For the text-containing cell, return its midpoint in (X, Y) coordinate format. 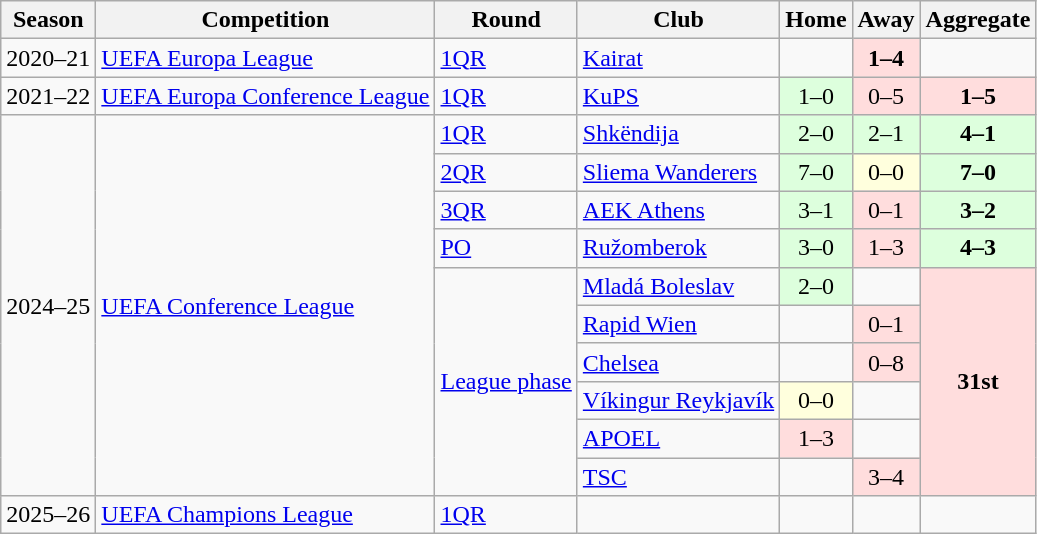
UEFA Europa League (266, 58)
Chelsea (678, 362)
2QR (506, 172)
Mladá Boleslav (678, 286)
KuPS (678, 96)
3–4 (886, 477)
Ružomberok (678, 248)
3QR (506, 210)
Sliema Wanderers (678, 172)
2024–25 (48, 306)
2–1 (886, 134)
1–0 (816, 96)
31st (978, 381)
Víkingur Reykjavík (678, 400)
2020–21 (48, 58)
PO (506, 248)
UEFA Champions League (266, 515)
League phase (506, 381)
Rapid Wien (678, 324)
Aggregate (978, 20)
4–3 (978, 248)
Home (816, 20)
2021–22 (48, 96)
2025–26 (48, 515)
3–1 (816, 210)
3–2 (978, 210)
AEK Athens (678, 210)
APOEL (678, 438)
1–5 (978, 96)
0–5 (886, 96)
4–1 (978, 134)
Club (678, 20)
0–8 (886, 362)
Away (886, 20)
3–0 (816, 248)
Shkëndija (678, 134)
1–4 (886, 58)
TSC (678, 477)
Competition (266, 20)
Season (48, 20)
UEFA Europa Conference League (266, 96)
Kairat (678, 58)
Round (506, 20)
UEFA Conference League (266, 306)
